Search for the cell housing the specified text and yield its [X, Y] center coordinate. 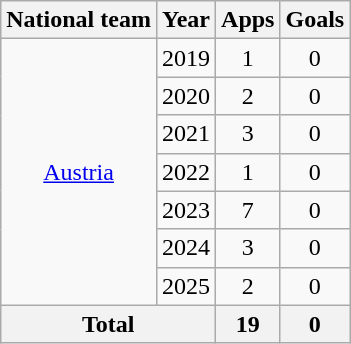
2020 [186, 96]
7 [248, 210]
2025 [186, 286]
2022 [186, 172]
19 [248, 324]
2019 [186, 58]
2024 [186, 248]
National team [79, 20]
2021 [186, 134]
2023 [186, 210]
Goals [315, 20]
Year [186, 20]
Austria [79, 172]
Total [108, 324]
Apps [248, 20]
